Return [X, Y] of the center of cell containing provided text 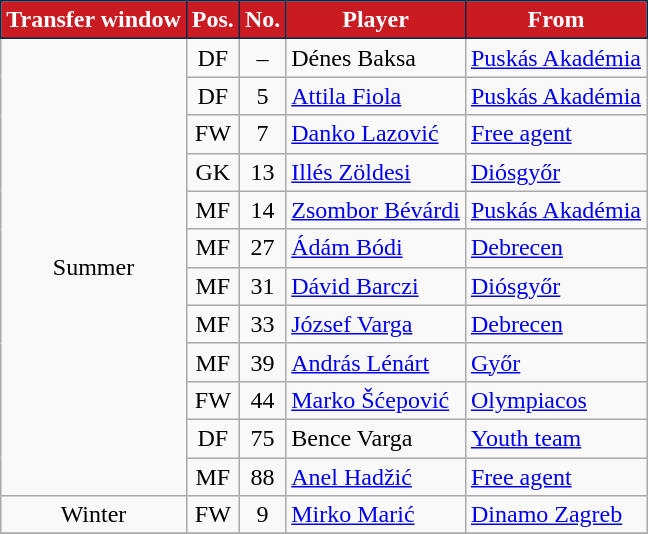
Youth team [556, 438]
From [556, 20]
No. [262, 20]
Summer [94, 268]
Illés Zöldesi [376, 172]
Dénes Baksa [376, 58]
András Lénárt [376, 362]
75 [262, 438]
14 [262, 210]
Pos. [212, 20]
Attila Fiola [376, 96]
Dinamo Zagreb [556, 515]
József Varga [376, 324]
Dávid Barczi [376, 286]
13 [262, 172]
GK [212, 172]
88 [262, 477]
Winter [94, 515]
Anel Hadžić [376, 477]
27 [262, 248]
9 [262, 515]
Olympiacos [556, 400]
– [262, 58]
Marko Šćepović [376, 400]
Bence Varga [376, 438]
Zsombor Bévárdi [376, 210]
Danko Lazović [376, 134]
39 [262, 362]
Győr [556, 362]
5 [262, 96]
Ádám Bódi [376, 248]
Transfer window [94, 20]
33 [262, 324]
Player [376, 20]
Mirko Marić [376, 515]
31 [262, 286]
44 [262, 400]
7 [262, 134]
